From the cell containing the given text, extract its center point as (x, y) coordinate. 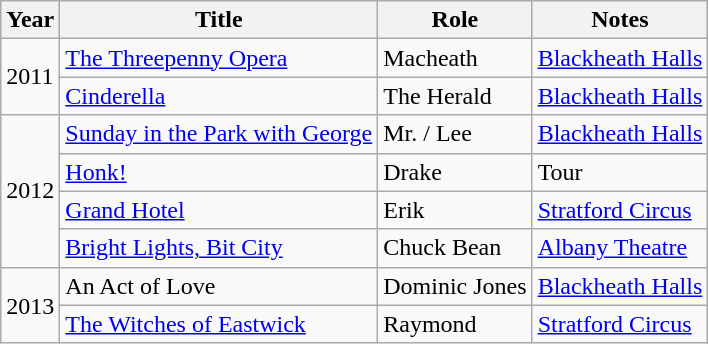
Year (30, 20)
Title (219, 20)
Mr. / Lee (455, 134)
Macheath (455, 58)
The Herald (455, 96)
Role (455, 20)
Grand Hotel (219, 210)
Honk! (219, 172)
The Threepenny Opera (219, 58)
The Witches of Eastwick (219, 324)
Albany Theatre (620, 248)
Chuck Bean (455, 248)
2013 (30, 305)
Sunday in the Park with George (219, 134)
Dominic Jones (455, 286)
2012 (30, 191)
Erik (455, 210)
2011 (30, 77)
Raymond (455, 324)
Tour (620, 172)
Notes (620, 20)
Bright Lights, Bit City (219, 248)
Cinderella (219, 96)
An Act of Love (219, 286)
Drake (455, 172)
